Scan for the cell matching the given text and deliver its [x, y] coordinate at center. 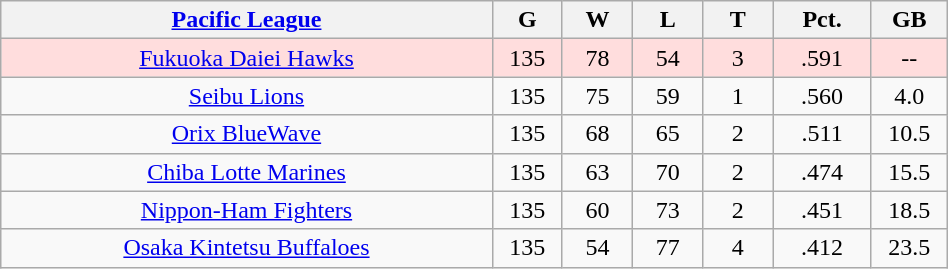
59 [668, 96]
Chiba Lotte Marines [246, 172]
.412 [822, 248]
78 [597, 58]
68 [597, 134]
60 [597, 210]
10.5 [909, 134]
Pacific League [246, 20]
73 [668, 210]
18.5 [909, 210]
W [597, 20]
75 [597, 96]
L [668, 20]
T [738, 20]
-- [909, 58]
.451 [822, 210]
77 [668, 248]
.560 [822, 96]
4.0 [909, 96]
63 [597, 172]
23.5 [909, 248]
Osaka Kintetsu Buffaloes [246, 248]
1 [738, 96]
15.5 [909, 172]
.511 [822, 134]
3 [738, 58]
Fukuoka Daiei Hawks [246, 58]
.591 [822, 58]
G [527, 20]
Pct. [822, 20]
Seibu Lions [246, 96]
65 [668, 134]
Orix BlueWave [246, 134]
70 [668, 172]
Nippon-Ham Fighters [246, 210]
.474 [822, 172]
GB [909, 20]
4 [738, 248]
